Locate the cell with the specified text and output its [X, Y] center coordinate. 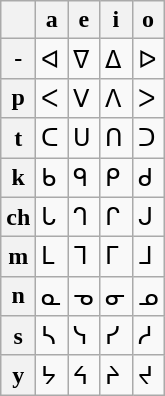
a [52, 20]
y [18, 375]
ᒧ [148, 257]
ᒐ [52, 217]
ᔭ [52, 375]
ᒍ [148, 217]
ᓱ [148, 336]
o [148, 20]
ᓀ [84, 296]
m [18, 257]
ᐃ [116, 59]
ᓄ [148, 296]
s [18, 336]
ᑐ [148, 138]
ᓭ [84, 336]
ᓂ [116, 296]
ᑭ [116, 178]
ᐳ [148, 98]
- [18, 59]
k [18, 178]
ᒉ [84, 217]
t [18, 138]
ᐸ [52, 98]
ᐁ [84, 59]
ᓴ [52, 336]
ᒪ [52, 257]
n [18, 296]
ch [18, 217]
i [116, 20]
p [18, 98]
ᑯ [148, 178]
ᑫ [84, 178]
ᔨ [116, 375]
ᓇ [52, 296]
ᑲ [52, 178]
ᐅ [148, 59]
ᑕ [52, 138]
ᐯ [84, 98]
ᐊ [52, 59]
ᑌ [84, 138]
ᓯ [116, 336]
ᒥ [116, 257]
ᒣ [84, 257]
e [84, 20]
ᔪ [148, 375]
ᐱ [116, 98]
ᒋ [116, 217]
ᑎ [116, 138]
ᔦ [84, 375]
